Provide the [X, Y] coordinate of the cell's center where the given text is located.  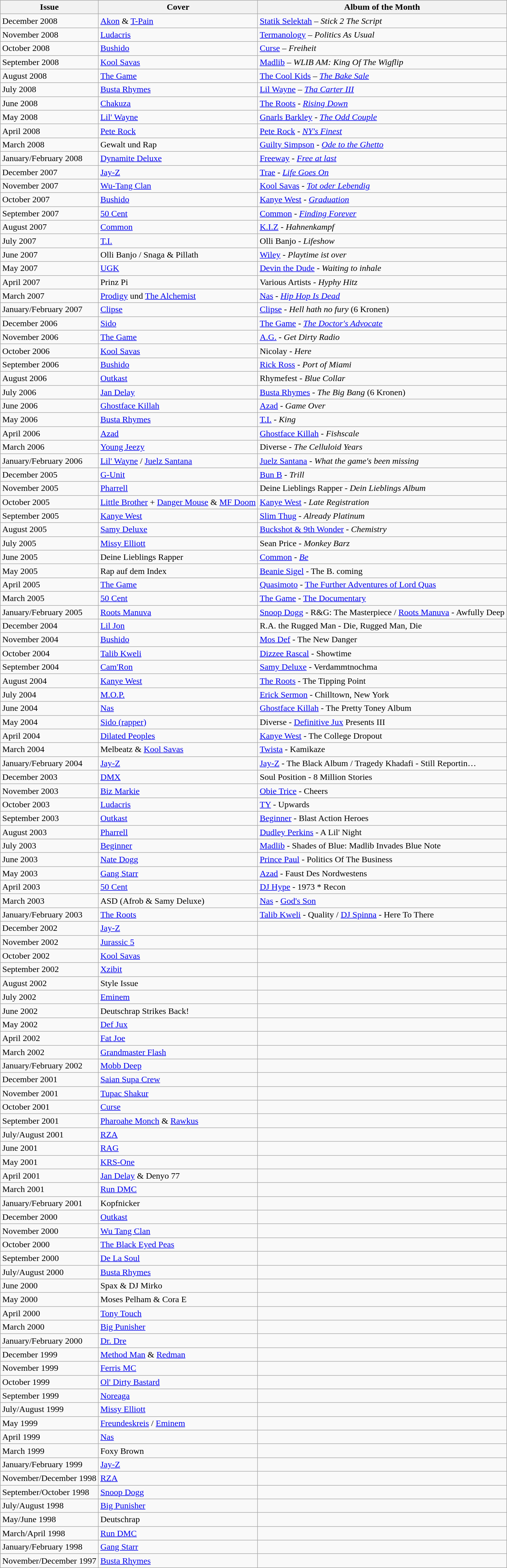
Akon & T-Pain [178, 21]
April 1999 [49, 1437]
April 2000 [49, 1313]
Ghostface Killah - The Pretty Toney Album [382, 708]
Sean Price - Monkey Barz [382, 543]
January/February 1998 [49, 1547]
Grandmaster Flash [178, 1052]
January/February 2007 [49, 310]
Lil' Wayne / Juelz Santana [178, 461]
Deutschrap Strikes Back! [178, 1011]
Azad - Faust Des Nordwestens [382, 873]
Little Brother + Danger Mouse & MF Doom [178, 502]
May 1999 [49, 1423]
Soul Position - 8 Million Stories [382, 777]
The Roots - Rising Down [382, 103]
Beginner [178, 846]
Rhymefest - Blue Collar [382, 378]
Jay-Z - The Black Album / Tragedy Khadafi - Still Reportin… [382, 763]
Devin the Dude - Waiting to inhale [382, 268]
The Game - The Doctor's Advocate [382, 323]
September 2000 [49, 1258]
Xzibit [178, 969]
May 2006 [49, 420]
May 2005 [49, 571]
March 1999 [49, 1451]
November/December 1997 [49, 1561]
October 2001 [49, 1107]
The Roots - The Tipping Point [382, 681]
July 2006 [49, 392]
A.G. - Get Dirty Radio [382, 337]
July 2008 [49, 90]
Common - Be [382, 557]
July/August 2000 [49, 1272]
July/August 1998 [49, 1506]
RAG [178, 1148]
November 2005 [49, 488]
December 2003 [49, 777]
August 2004 [49, 681]
January/February 2004 [49, 763]
October 2006 [49, 351]
June 2004 [49, 708]
June 2001 [49, 1148]
The Game - The Documentary [382, 598]
Kanye West - The College Dropout [382, 736]
March 2006 [49, 447]
March 2005 [49, 598]
Prince Paul - Politics Of The Business [382, 860]
August 2007 [49, 227]
Juelz Santana - What the game's been missing [382, 461]
Mos Def - The New Danger [382, 640]
Eminem [178, 997]
Busta Rhymes - The Big Bang (6 Kronen) [382, 392]
April 2008 [49, 131]
M.O.P. [178, 695]
Melbeatz & Kool Savas [178, 750]
Obie Trice - Cheers [382, 791]
Twista - Kamikaze [382, 750]
R.A. the Rugged Man - Die, Rugged Man, Die [382, 626]
Deine Lieblings Rapper - Dein Lieblings Album [382, 488]
Kool Savas - Tot oder Lebendig [382, 186]
April 2002 [49, 1038]
October 2007 [49, 200]
Termanology – Politics As Usual [382, 35]
Foxy Brown [178, 1451]
October 2004 [49, 653]
March 2008 [49, 144]
Cam'Ron [178, 667]
DJ Hype - 1973 * Recon [382, 887]
January/February 2003 [49, 915]
Freundeskreis / Eminem [178, 1423]
Buckshot & 9th Wonder - Chemistry [382, 530]
November 2003 [49, 791]
Deutschrap [178, 1520]
November 2004 [49, 640]
K.I.Z - Hahnenkampf [382, 227]
Olli Banjo / Snaga & Pillath [178, 255]
T.I. [178, 241]
Trae - Life Goes On [382, 172]
January/February 2000 [49, 1341]
Guilty Simpson - Ode to the Ghetto [382, 144]
Wu Tang Clan [178, 1231]
December 2008 [49, 21]
June 2007 [49, 255]
Wu-Tang Clan [178, 186]
Spax & DJ Mirko [178, 1286]
October 2002 [49, 956]
January/February 2008 [49, 158]
October 2000 [49, 1244]
Def Jux [178, 1024]
The Black Eyed Peas [178, 1244]
November 2001 [49, 1093]
July 2004 [49, 695]
August 2006 [49, 378]
Lil Wayne – Tha Carter III [382, 90]
January/February 2006 [49, 461]
The Cool Kids – The Bake Sale [382, 76]
Various Artists - Hyphy Hitz [382, 282]
DMX [178, 777]
May 2001 [49, 1162]
September 1999 [49, 1396]
Clipse [178, 310]
January/February 1999 [49, 1464]
Gnarls Barkley - The Odd Couple [382, 117]
Dynamite Deluxe [178, 158]
November 2000 [49, 1231]
September/October 1998 [49, 1492]
January/February 2001 [49, 1203]
Gewalt und Rap [178, 144]
Fat Joe [178, 1038]
Diverse - Definitive Jux Presents III [382, 722]
May 2003 [49, 873]
Rick Ross - Port of Miami [382, 364]
December 2000 [49, 1217]
G-Unit [178, 475]
Tony Touch [178, 1313]
September 2001 [49, 1121]
Clipse - Hell hath no fury (6 Kronen) [382, 310]
Samy Deluxe - Verdammtnochma [382, 667]
June 2002 [49, 1011]
April 2003 [49, 887]
Beanie Sigel - The B. coming [382, 571]
Talib Kweli - Quality / DJ Spinna - Here To There [382, 915]
Ferris MC [178, 1368]
KRS-One [178, 1162]
Kanye West - Graduation [382, 200]
July 2003 [49, 846]
November 2002 [49, 942]
UGK [178, 268]
Moses Pelham & Cora E [178, 1300]
Lil' Wayne [178, 117]
November 2008 [49, 35]
TY - Upwards [382, 804]
Dizzee Rascal - Showtime [382, 653]
Curse [178, 1107]
Madlib - Shades of Blue: Madlib Invades Blue Note [382, 846]
Deine Lieblings Rapper [178, 557]
Young Jeezy [178, 447]
Erick Sermon - Chilltown, New York [382, 695]
July 2007 [49, 241]
Biz Markie [178, 791]
April 2005 [49, 584]
June 2006 [49, 406]
Cover [178, 7]
Talib Kweli [178, 653]
December 2001 [49, 1080]
Method Man & Redman [178, 1355]
Prinz Pi [178, 282]
June 2008 [49, 103]
Issue [49, 7]
Kanye West - Late Registration [382, 502]
May 2002 [49, 1024]
Noreaga [178, 1396]
Sido (rapper) [178, 722]
June 2005 [49, 557]
May/June 1998 [49, 1520]
October 2003 [49, 804]
December 2004 [49, 626]
Wiley - Playtime ist over [382, 255]
Sido [178, 323]
May 2000 [49, 1300]
January/February 2002 [49, 1066]
March 2000 [49, 1327]
Dr. Dre [178, 1341]
November/December 1998 [49, 1478]
July/August 2001 [49, 1135]
Curse – Freiheit [382, 48]
August 2002 [49, 983]
Pharoahe Monch & Rawkus [178, 1121]
March 2001 [49, 1189]
November 2007 [49, 186]
Mobb Deep [178, 1066]
Ghostface Killah - Fishscale [382, 433]
October 1999 [49, 1382]
Jan Delay & Denyo 77 [178, 1176]
De La Soul [178, 1258]
ASD (Afrob & Samy Deluxe) [178, 901]
Saian Supa Crew [178, 1080]
Lil Jon [178, 626]
Slim Thug - Already Platinum [382, 516]
Snoop Dogg - R&G: The Masterpiece / Roots Manuva - Awfully Deep [382, 612]
December 2002 [49, 928]
March 2007 [49, 296]
Roots Manuva [178, 612]
Nas - Hip Hop Is Dead [382, 296]
Bun B - Trill [382, 475]
Style Issue [178, 983]
March 2003 [49, 901]
Diverse - The Celluloid Years [382, 447]
March 2004 [49, 750]
August 2005 [49, 530]
December 2007 [49, 172]
August 2008 [49, 76]
Dudley Perkins - A Lil' Night [382, 832]
July/August 1999 [49, 1409]
January/February 2005 [49, 612]
Album of the Month [382, 7]
Ghostface Killah [178, 406]
Chakuza [178, 103]
Common [178, 227]
Madlib – WLIB AM: King Of The Wigflip [382, 62]
December 1999 [49, 1355]
March 2002 [49, 1052]
April 2006 [49, 433]
October 2005 [49, 502]
Statik Selektah – Stick 2 The Script [382, 21]
September 2007 [49, 213]
Samy Deluxe [178, 530]
Nate Dogg [178, 860]
Rap auf dem Index [178, 571]
September 2003 [49, 818]
September 2004 [49, 667]
May 2008 [49, 117]
July 2002 [49, 997]
June 2000 [49, 1286]
Dilated Peoples [178, 736]
Beginner - Blast Action Heroes [382, 818]
Pete Rock - NY's Finest [382, 131]
Common - Finding Forever [382, 213]
April 2001 [49, 1176]
December 2006 [49, 323]
November 1999 [49, 1368]
April 2007 [49, 282]
Prodigy und The Alchemist [178, 296]
Snoop Dogg [178, 1492]
Tupac Shakur [178, 1093]
September 2008 [49, 62]
Azad [178, 433]
Quasimoto - The Further Adventures of Lord Quas [382, 584]
October 2008 [49, 48]
T.I. - King [382, 420]
November 2006 [49, 337]
December 2005 [49, 475]
Kopfnicker [178, 1203]
September 2006 [49, 364]
September 2005 [49, 516]
August 2003 [49, 832]
May 2004 [49, 722]
Pete Rock [178, 131]
Ol' Dirty Bastard [178, 1382]
Jurassic 5 [178, 942]
Nas - God's Son [382, 901]
June 2003 [49, 860]
July 2005 [49, 543]
The Roots [178, 915]
Nicolay - Here [382, 351]
Azad - Game Over [382, 406]
Freeway - Free at last [382, 158]
April 2004 [49, 736]
Olli Banjo - Lifeshow [382, 241]
May 2007 [49, 268]
March/April 1998 [49, 1533]
September 2002 [49, 969]
Jan Delay [178, 392]
